Locate the cell with the specified text and output its [x, y] center coordinate. 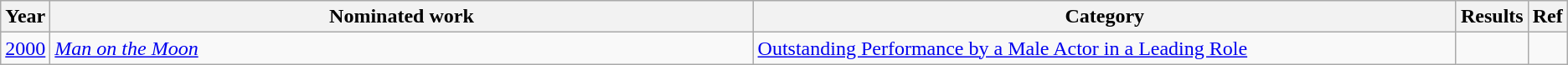
2000 [25, 48]
Nominated work [402, 17]
Year [25, 17]
Category [1104, 17]
Ref [1548, 17]
Man on the Moon [402, 48]
Results [1492, 17]
Outstanding Performance by a Male Actor in a Leading Role [1104, 48]
